Return [X, Y] of the center of cell containing provided text 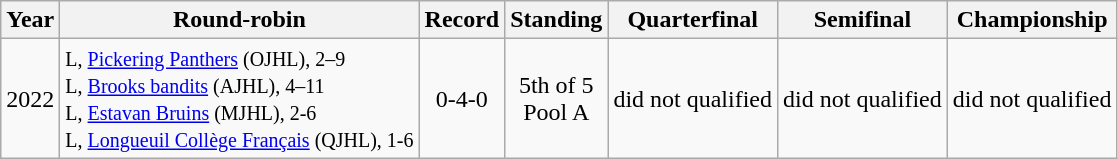
L, Pickering Panthers (OJHL), 2–9L, Brooks bandits (AJHL), 4–11L, Estavan Bruins (MJHL), 2-6L, Longueuil Collège Français (QJHL), 1-6 [240, 98]
Quarterfinal [693, 20]
Year [30, 20]
0-4-0 [462, 98]
Semifinal [863, 20]
Championship [1032, 20]
Standing [556, 20]
Record [462, 20]
Round-robin [240, 20]
5th of 5 Pool A [556, 98]
2022 [30, 98]
